Scan for the cell matching the given text and deliver its [x, y] coordinate at center. 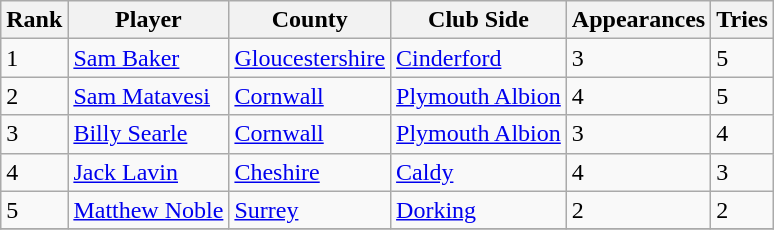
Dorking [479, 210]
Cheshire [310, 172]
Tries [742, 20]
Club Side [479, 20]
Surrey [310, 210]
Sam Matavesi [148, 96]
Matthew Noble [148, 210]
1 [34, 58]
Gloucestershire [310, 58]
Rank [34, 20]
County [310, 20]
Sam Baker [148, 58]
Appearances [638, 20]
Cinderford [479, 58]
Player [148, 20]
Jack Lavin [148, 172]
Caldy [479, 172]
Billy Searle [148, 134]
